Pinpoint the cell where the given text exists, returning its (X, Y) midpoint coordinate. 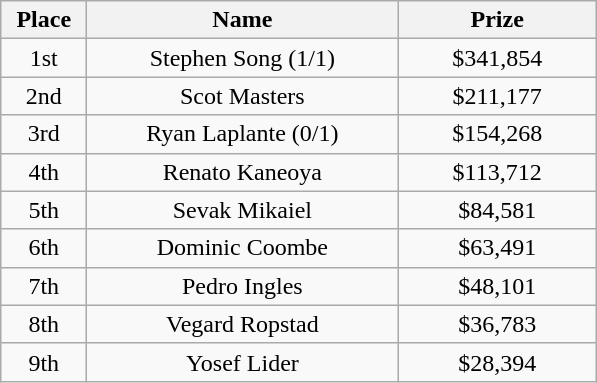
$63,491 (498, 248)
4th (44, 172)
5th (44, 210)
$154,268 (498, 134)
Yosef Lider (242, 362)
3rd (44, 134)
$84,581 (498, 210)
$113,712 (498, 172)
9th (44, 362)
$28,394 (498, 362)
7th (44, 286)
Vegard Ropstad (242, 324)
1st (44, 58)
$211,177 (498, 96)
Prize (498, 20)
Scot Masters (242, 96)
Renato Kaneoya (242, 172)
Place (44, 20)
$36,783 (498, 324)
8th (44, 324)
Ryan Laplante (0/1) (242, 134)
Name (242, 20)
6th (44, 248)
$341,854 (498, 58)
Pedro Ingles (242, 286)
Stephen Song (1/1) (242, 58)
Sevak Mikaiel (242, 210)
Dominic Coombe (242, 248)
2nd (44, 96)
$48,101 (498, 286)
